For the text-containing cell, return its midpoint in (x, y) coordinate format. 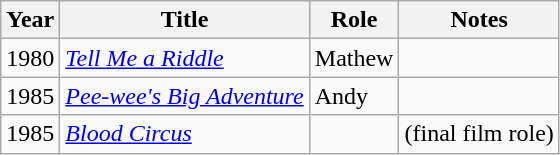
Title (184, 20)
Andy (354, 96)
Pee-wee's Big Adventure (184, 96)
(final film role) (479, 134)
Notes (479, 20)
Tell Me a Riddle (184, 58)
Year (30, 20)
1980 (30, 58)
Mathew (354, 58)
Blood Circus (184, 134)
Role (354, 20)
